Pinpoint the cell where the given text exists, returning its [x, y] midpoint coordinate. 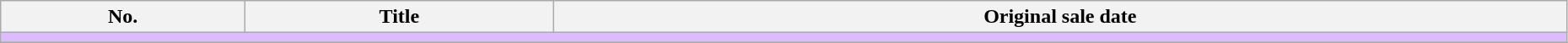
Title [399, 17]
No. [123, 17]
Original sale date [1059, 17]
